Determine the (x, y) coordinate at the center of the cell enclosing the given text.  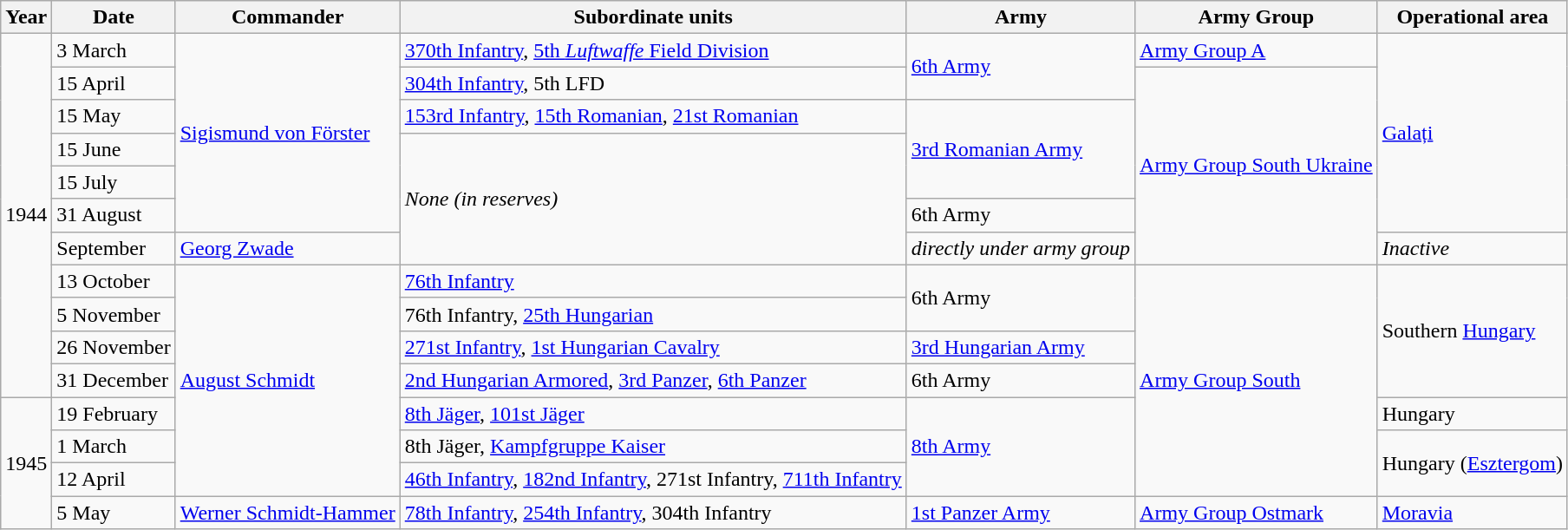
15 May (114, 116)
Army Group A (1257, 50)
Army Group South (1257, 380)
Sigismund von Förster (288, 133)
1944 (26, 215)
1 March (114, 447)
3 March (114, 50)
Army (1020, 17)
1st Panzer Army (1020, 513)
13 October (114, 281)
Commander (288, 17)
15 April (114, 83)
3rd Romanian Army (1020, 149)
26 November (114, 347)
Subordinate units (653, 17)
76th Infantry, 25th Hungarian (653, 314)
8th Jäger, Kampfgruppe Kaiser (653, 447)
None (in reserves) (653, 199)
2nd Hungarian Armored, 3rd Panzer, 6th Panzer (653, 380)
1945 (26, 463)
8th Army (1020, 447)
Southern Hungary (1473, 330)
271st Infantry, 1st Hungarian Cavalry (653, 347)
12 April (114, 480)
Georg Zwade (288, 248)
Army Group South Ukraine (1257, 166)
August Schmidt (288, 380)
8th Jäger, 101st Jäger (653, 414)
5 November (114, 314)
15 July (114, 182)
3rd Hungarian Army (1020, 347)
5 May (114, 513)
78th Infantry, 254th Infantry, 304th Infantry (653, 513)
370th Infantry, 5th Luftwaffe Field Division (653, 50)
15 June (114, 149)
Hungary (Esztergom) (1473, 463)
31 December (114, 380)
Werner Schmidt-Hammer (288, 513)
Inactive (1473, 248)
153rd Infantry, 15th Romanian, 21st Romanian (653, 116)
Year (26, 17)
Army Group (1257, 17)
Operational area (1473, 17)
46th Infantry, 182nd Infantry, 271st Infantry, 711th Infantry (653, 480)
Moravia (1473, 513)
Army Group Ostmark (1257, 513)
September (114, 248)
Hungary (1473, 414)
76th Infantry (653, 281)
31 August (114, 215)
Galați (1473, 133)
19 February (114, 414)
304th Infantry, 5th LFD (653, 83)
directly under army group (1020, 248)
Date (114, 17)
